Pinpoint the cell where the given text exists, returning its (x, y) midpoint coordinate. 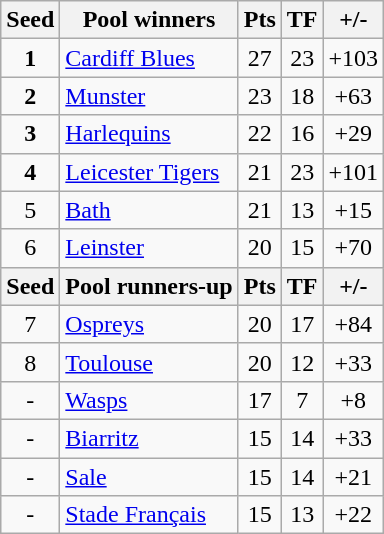
Wasps (149, 400)
Toulouse (149, 362)
+22 (354, 515)
Pool runners-up (149, 286)
Cardiff Blues (149, 58)
3 (30, 134)
Munster (149, 96)
Sale (149, 477)
1 (30, 58)
Leicester Tigers (149, 172)
22 (260, 134)
2 (30, 96)
Pool winners (149, 20)
18 (302, 96)
16 (302, 134)
4 (30, 172)
Bath (149, 210)
+84 (354, 324)
+101 (354, 172)
+63 (354, 96)
27 (260, 58)
Harlequins (149, 134)
Leinster (149, 248)
6 (30, 248)
Stade Français (149, 515)
+103 (354, 58)
+15 (354, 210)
+70 (354, 248)
Ospreys (149, 324)
8 (30, 362)
+29 (354, 134)
5 (30, 210)
Biarritz (149, 438)
+8 (354, 400)
+21 (354, 477)
12 (302, 362)
